Scan for the cell matching the given text and deliver its (X, Y) coordinate at center. 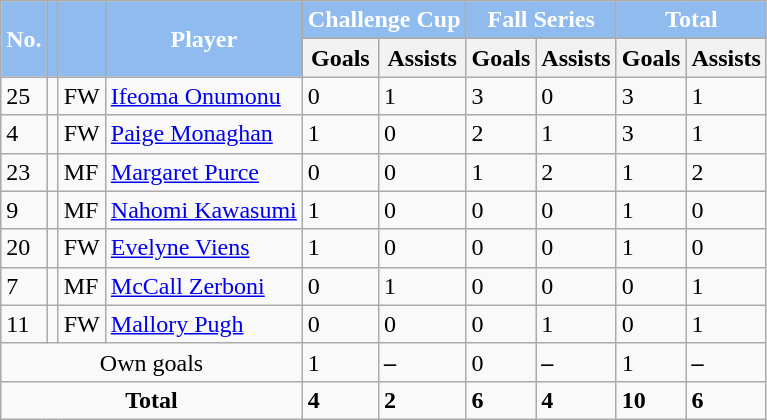
23 (24, 172)
Own goals (152, 362)
No. (24, 39)
25 (24, 96)
Margaret Purce (204, 172)
McCall Zerboni (204, 286)
Player (204, 39)
Paige Monaghan (204, 134)
10 (651, 400)
20 (24, 248)
Fall Series (541, 20)
Ifeoma Onumonu (204, 96)
7 (24, 286)
Evelyne Viens (204, 248)
Mallory Pugh (204, 324)
11 (24, 324)
Challenge Cup (384, 20)
Nahomi Kawasumi (204, 210)
9 (24, 210)
